Return the (x, y) coordinate for the center point of the cell that contains the specified text.  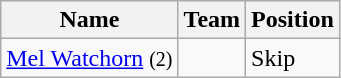
Position (293, 20)
Mel Watchorn (2) (90, 58)
Skip (293, 58)
Team (212, 20)
Name (90, 20)
